Scan for the cell matching the given text and deliver its [x, y] coordinate at center. 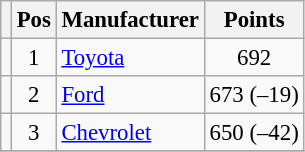
1 [34, 58]
Chevrolet [130, 133]
650 (–42) [254, 133]
2 [34, 95]
Toyota [130, 58]
3 [34, 133]
673 (–19) [254, 95]
692 [254, 58]
Pos [34, 20]
Ford [130, 95]
Manufacturer [130, 20]
Points [254, 20]
